Return [X, Y] of the center of cell containing provided text 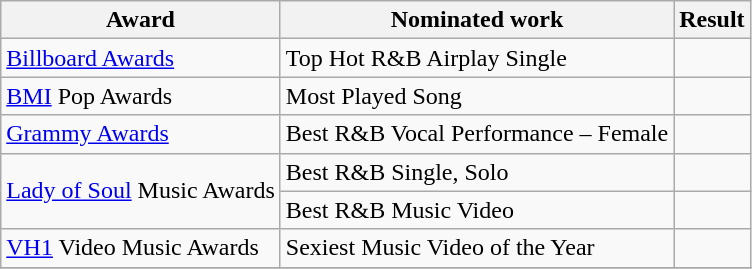
Nominated work [476, 20]
Sexiest Music Video of the Year [476, 248]
Most Played Song [476, 96]
Best R&B Single, Solo [476, 172]
Lady of Soul Music Awards [141, 191]
Grammy Awards [141, 134]
Top Hot R&B Airplay Single [476, 58]
Result [712, 20]
Billboard Awards [141, 58]
Best R&B Vocal Performance – Female [476, 134]
Best R&B Music Video [476, 210]
Award [141, 20]
BMI Pop Awards [141, 96]
VH1 Video Music Awards [141, 248]
